Search for the cell housing the specified text and yield its (x, y) center coordinate. 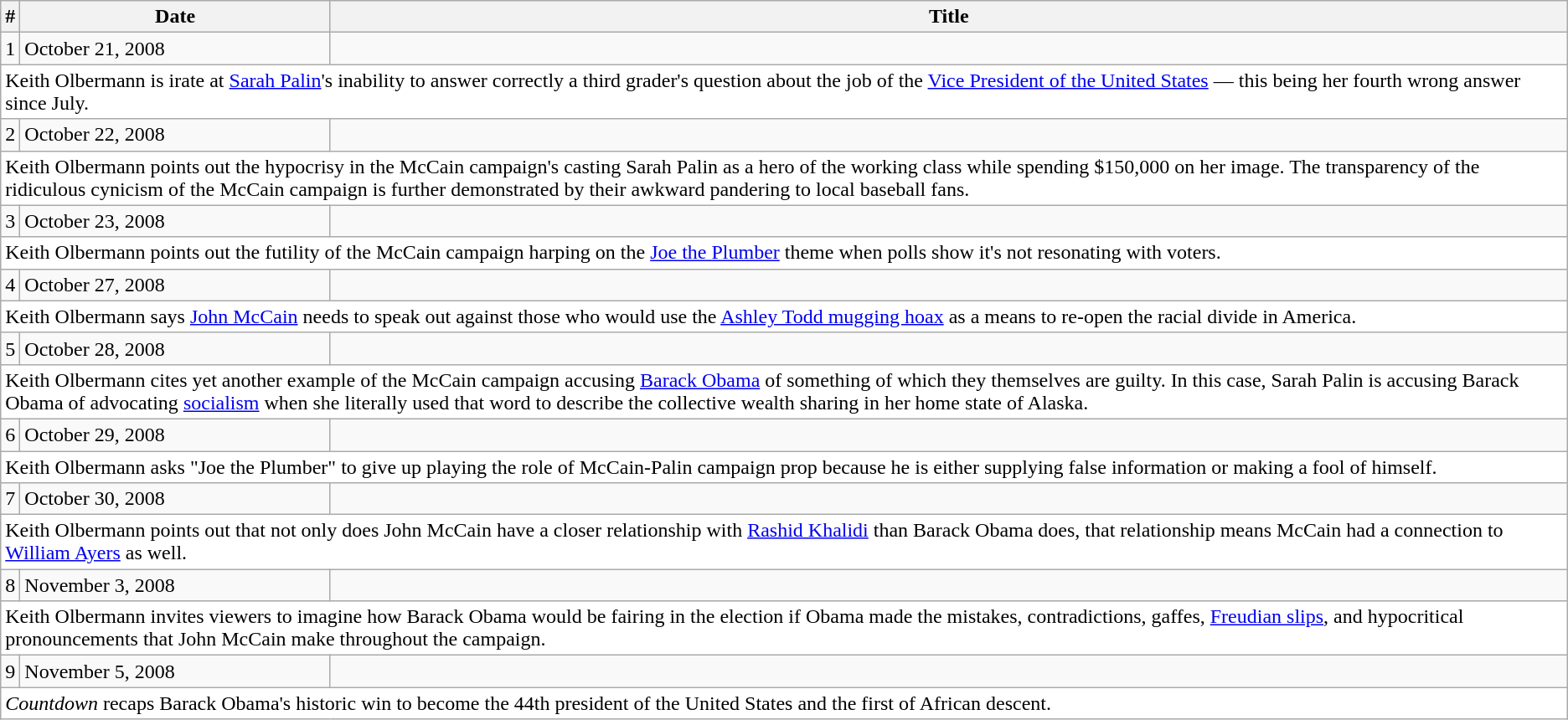
2 (10, 135)
October 22, 2008 (176, 135)
8 (10, 585)
Title (948, 17)
4 (10, 285)
October 28, 2008 (176, 348)
3 (10, 221)
October 23, 2008 (176, 221)
October 27, 2008 (176, 285)
November 3, 2008 (176, 585)
6 (10, 435)
1 (10, 49)
# (10, 17)
October 29, 2008 (176, 435)
7 (10, 499)
Keith Olbermann points out the futility of the McCain campaign harping on the Joe the Plumber theme when polls show it's not resonating with voters. (784, 253)
October 30, 2008 (176, 499)
October 21, 2008 (176, 49)
Date (176, 17)
5 (10, 348)
November 5, 2008 (176, 671)
9 (10, 671)
Countdown recaps Barack Obama's historic win to become the 44th president of the United States and the first of African descent. (784, 703)
